Determine the [x, y] coordinate at the center of the cell enclosing the given text.  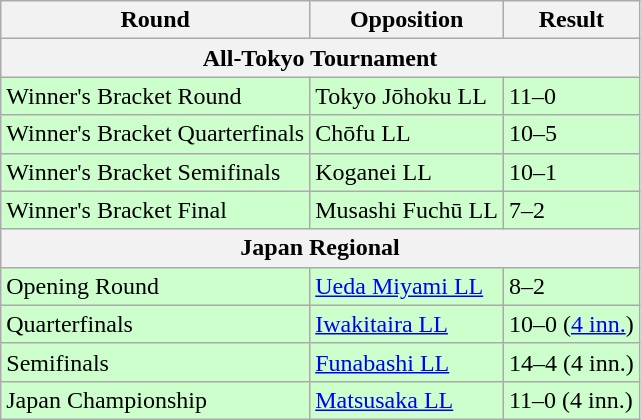
Tokyo Jōhoku LL [407, 96]
Winner's Bracket Semifinals [156, 172]
Chōfu LL [407, 134]
Round [156, 20]
10–5 [571, 134]
Japan Championship [156, 400]
Result [571, 20]
11–0 (4 inn.) [571, 400]
Funabashi LL [407, 362]
14–4 (4 inn.) [571, 362]
10–1 [571, 172]
Semifinals [156, 362]
11–0 [571, 96]
Ueda Miyami LL [407, 286]
10–0 (4 inn.) [571, 324]
Winner's Bracket Round [156, 96]
8–2 [571, 286]
Japan Regional [320, 248]
Musashi Fuchū LL [407, 210]
Opposition [407, 20]
All-Tokyo Tournament [320, 58]
Matsusaka LL [407, 400]
Iwakitaira LL [407, 324]
Opening Round [156, 286]
Koganei LL [407, 172]
Winner's Bracket Final [156, 210]
Winner's Bracket Quarterfinals [156, 134]
Quarterfinals [156, 324]
7–2 [571, 210]
